Determine the [X, Y] coordinate at the center of the cell enclosing the given text.  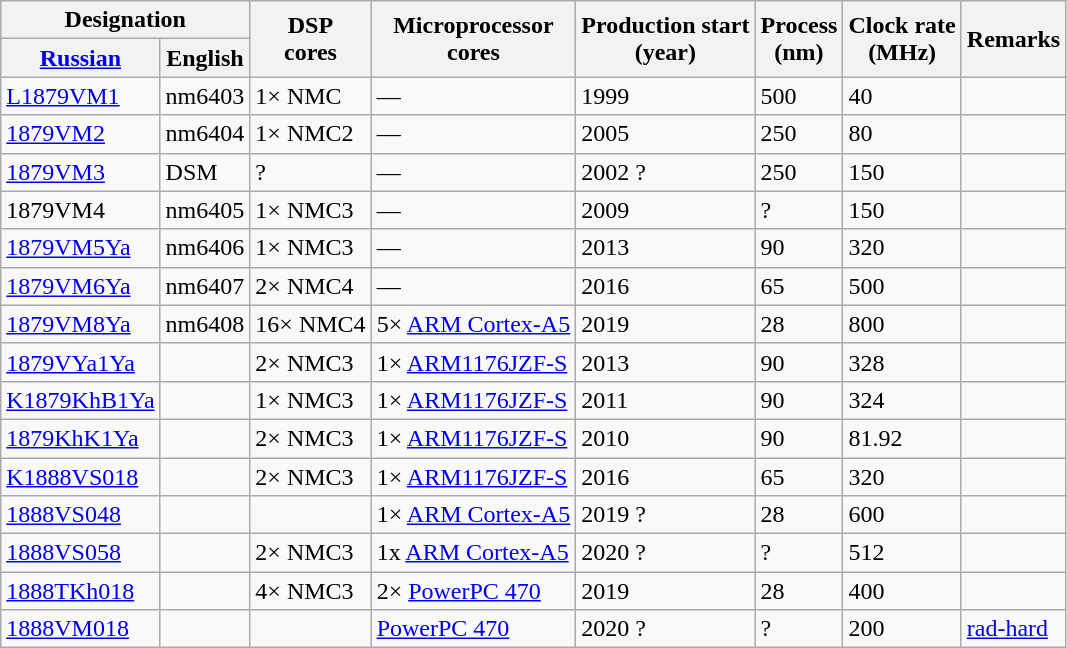
Microprocessorcores [474, 39]
Clock rate(MHz) [902, 39]
Production start(year) [666, 39]
1879VM4 [80, 210]
1× NMC2 [310, 134]
nm6405 [205, 210]
nm6404 [205, 134]
2× PowerPC 470 [474, 591]
2010 [666, 438]
nm6403 [205, 96]
nm6408 [205, 324]
1999 [666, 96]
40 [902, 96]
1× NMC [310, 96]
1879VYa1Ya [80, 362]
L1879VM1 [80, 96]
2009 [666, 210]
1× ARM Cortex-A5 [474, 515]
PowerPC 470 [474, 629]
1879KhK1Ya [80, 438]
nm6406 [205, 248]
Designation [126, 20]
16× NMC4 [310, 324]
DSPcores [310, 39]
1879VM5Ya [80, 248]
2019 ? [666, 515]
324 [902, 400]
4× NMC3 [310, 591]
Remarks [1013, 39]
1879VM2 [80, 134]
English [205, 58]
512 [902, 553]
K1879KhB1Ya [80, 400]
1888VS058 [80, 553]
200 [902, 629]
1888VS048 [80, 515]
600 [902, 515]
2011 [666, 400]
1888VM018 [80, 629]
Process(nm) [799, 39]
1879VM6Ya [80, 286]
Russian [80, 58]
K1888VS018 [80, 477]
80 [902, 134]
2× NMC4 [310, 286]
1879VM3 [80, 172]
400 [902, 591]
5× ARM Cortex-A5 [474, 324]
rad-hard [1013, 629]
nm6407 [205, 286]
1888TKh018 [80, 591]
328 [902, 362]
DSM [205, 172]
81.92 [902, 438]
800 [902, 324]
1x ARM Cortex-A5 [474, 553]
2005 [666, 134]
1879VM8Ya [80, 324]
2002 ? [666, 172]
